Extract the (X, Y) coordinate from the center of the cell holding the provided text.  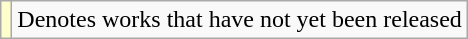
Denotes works that have not yet been released (240, 20)
